From the cell containing the given text, extract its center point as [X, Y] coordinate. 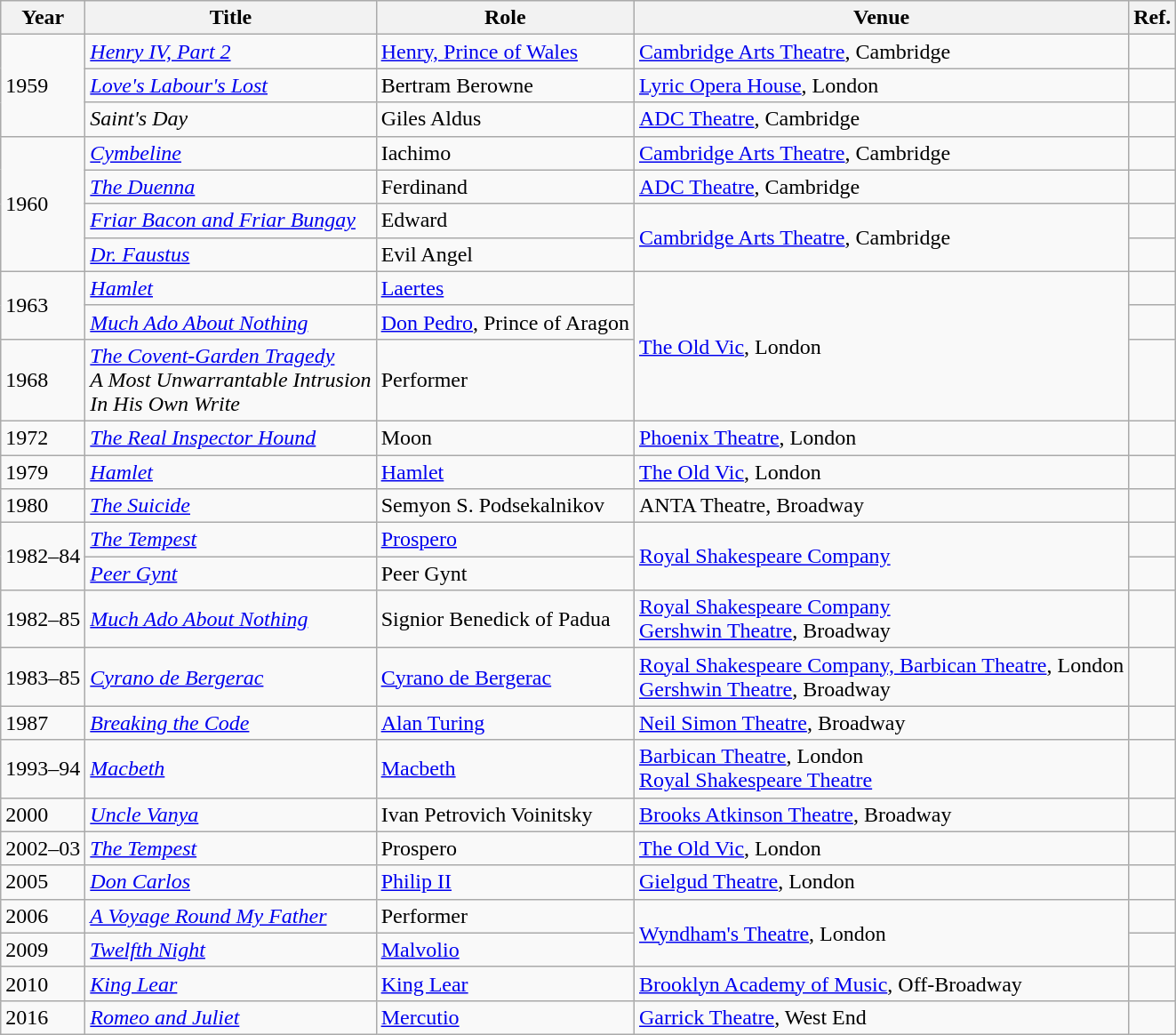
Gielgud Theatre, London [881, 882]
Ivan Petrovich Voinitsky [505, 814]
Don Pedro, Prince of Aragon [505, 322]
Ferdinand [505, 187]
Ref. [1152, 18]
Venue [881, 18]
Malvolio [505, 950]
Alan Turing [505, 723]
Laertes [505, 288]
1983–85 [43, 678]
1960 [43, 204]
The Suicide [231, 506]
2010 [43, 983]
1959 [43, 85]
2005 [43, 882]
A Voyage Round My Father [231, 916]
Friar Bacon and Friar Bungay [231, 221]
Moon [505, 437]
1993–94 [43, 768]
Semyon S. Podsekalnikov [505, 506]
Twelfth Night [231, 950]
Bertram Berowne [505, 85]
Love's Labour's Lost [231, 85]
Iachimo [505, 153]
1963 [43, 305]
1982–84 [43, 557]
Cymbeline [231, 153]
Royal Shakespeare Company [881, 557]
Don Carlos [231, 882]
Henry IV, Part 2 [231, 52]
Mercutio [505, 1017]
Saint's Day [231, 119]
Brooks Atkinson Theatre, Broadway [881, 814]
Royal Shakespeare CompanyGershwin Theatre, Broadway [881, 619]
Evil Angel [505, 254]
Barbican Theatre, London Royal Shakespeare Theatre [881, 768]
1980 [43, 506]
The Duenna [231, 187]
Neil Simon Theatre, Broadway [881, 723]
Breaking the Code [231, 723]
Title [231, 18]
Romeo and Juliet [231, 1017]
The Covent-Garden Tragedy A Most Unwarrantable Intrusion In His Own Write [231, 380]
ANTA Theatre, Broadway [881, 506]
Henry, Prince of Wales [505, 52]
Uncle Vanya [231, 814]
1972 [43, 437]
2006 [43, 916]
1987 [43, 723]
The Real Inspector Hound [231, 437]
2009 [43, 950]
Phoenix Theatre, London [881, 437]
2000 [43, 814]
Philip II [505, 882]
Royal Shakespeare Company, Barbican Theatre, LondonGershwin Theatre, Broadway [881, 678]
2016 [43, 1017]
Role [505, 18]
2002–03 [43, 848]
Giles Aldus [505, 119]
Dr. Faustus [231, 254]
1979 [43, 472]
Edward [505, 221]
1968 [43, 380]
1982–85 [43, 619]
Wyndham's Theatre, London [881, 933]
Year [43, 18]
Garrick Theatre, West End [881, 1017]
Brooklyn Academy of Music, Off-Broadway [881, 983]
Lyric Opera House, London [881, 85]
Signior Benedick of Padua [505, 619]
